Locate the cell with the specified text and output its [X, Y] center coordinate. 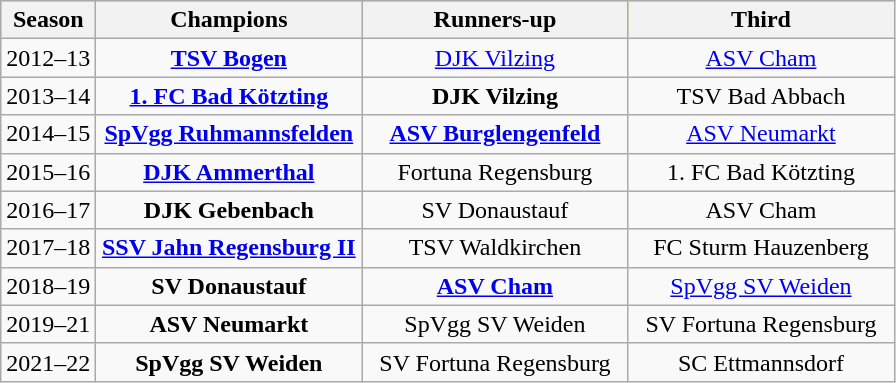
SC Ettmannsdorf [761, 362]
2013–14 [48, 96]
2016–17 [48, 210]
Third [761, 20]
TSV Waldkirchen [495, 248]
2021–22 [48, 362]
2019–21 [48, 324]
2017–18 [48, 248]
Champions [229, 20]
Runners-up [495, 20]
2014–15 [48, 134]
TSV Bogen [229, 58]
Fortuna Regensburg [495, 172]
2012–13 [48, 58]
SpVgg Ruhmannsfelden [229, 134]
DJK Ammerthal [229, 172]
Season [48, 20]
2018–19 [48, 286]
DJK Gebenbach [229, 210]
FC Sturm Hauzenberg [761, 248]
SSV Jahn Regensburg II [229, 248]
TSV Bad Abbach [761, 96]
ASV Burglengenfeld [495, 134]
2015–16 [48, 172]
